Detect which cell encompasses the target text, then output its [X, Y] center coordinate. 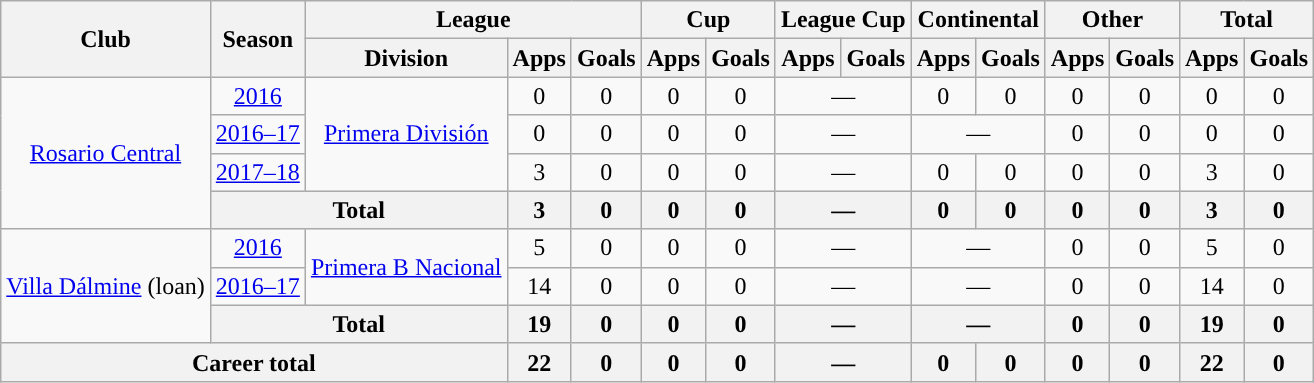
Season [258, 39]
Primera B Nacional [406, 267]
Continental [978, 20]
Rosario Central [106, 153]
Cup [708, 20]
Division [406, 58]
League [473, 20]
Other [1112, 20]
Club [106, 39]
Primera División [406, 134]
Villa Dálmine (loan) [106, 286]
2017–18 [258, 172]
Career total [254, 362]
League Cup [843, 20]
